Pinpoint the cell where the given text exists, returning its (X, Y) midpoint coordinate. 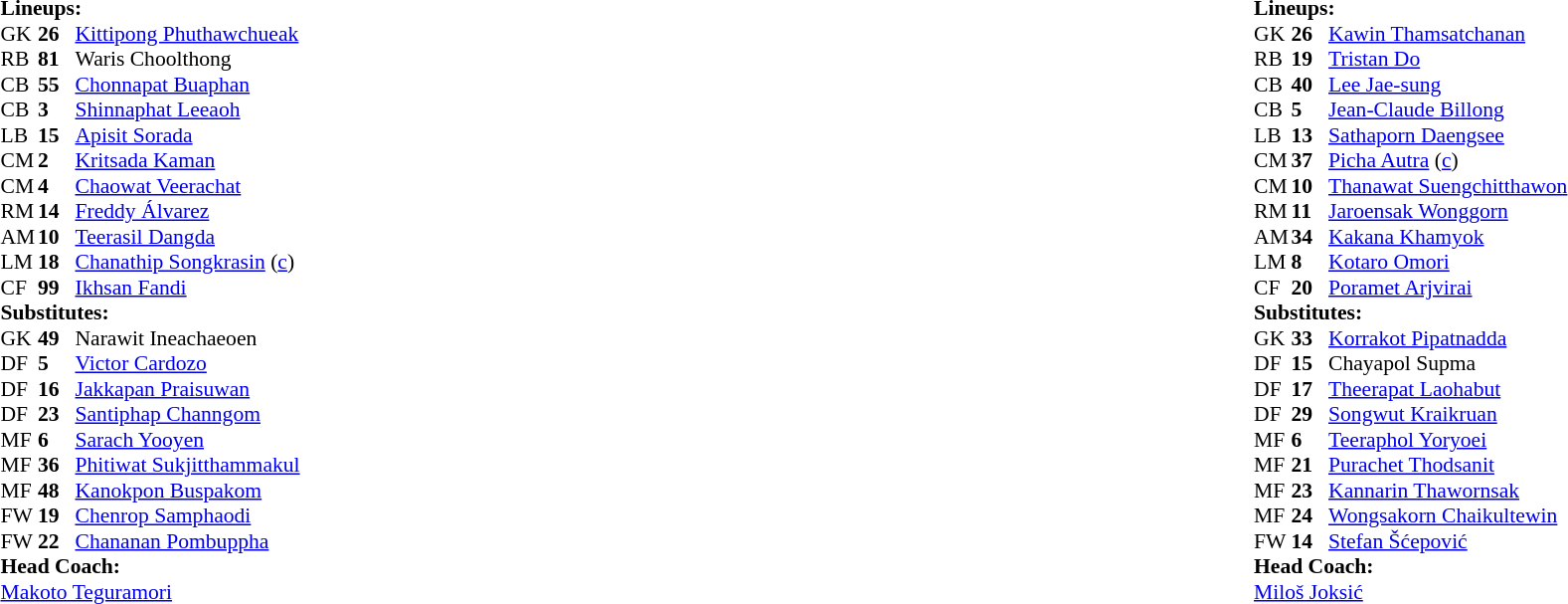
49 (57, 338)
21 (1310, 465)
Kritsada Kaman (188, 160)
Teerasil Dangda (188, 237)
24 (1310, 516)
16 (57, 389)
Sathaporn Daengsee (1448, 135)
Stefan Šćepović (1448, 541)
Phitiwat Sukjitthammakul (188, 465)
Kotaro Omori (1448, 262)
36 (57, 465)
Victor Cardozo (188, 363)
3 (57, 110)
18 (57, 262)
Lee Jae-sung (1448, 85)
Korrakot Pipatnadda (1448, 338)
Purachet Thodsanit (1448, 465)
Ikhsan Fandi (188, 288)
11 (1310, 212)
Kittipong Phuthawchueak (188, 34)
Kakana Khamyok (1448, 237)
Freddy Álvarez (188, 212)
Thanawat Suengchitthawon (1448, 186)
99 (57, 288)
Tristan Do (1448, 59)
20 (1310, 288)
Sarach Yooyen (188, 440)
40 (1310, 85)
Santiphap Channgom (188, 415)
37 (1310, 160)
Jakkapan Praisuwan (188, 389)
8 (1310, 262)
Apisit Sorada (188, 135)
Chananan Pombuppha (188, 541)
Songwut Kraikruan (1448, 415)
Jean-Claude Billong (1448, 110)
2 (57, 160)
Wongsakorn Chaikultewin (1448, 516)
Waris Choolthong (188, 59)
Theerapat Laohabut (1448, 389)
Kawin Thamsatchanan (1448, 34)
Chanathip Songkrasin (c) (188, 262)
34 (1310, 237)
Chayapol Supma (1448, 363)
55 (57, 85)
29 (1310, 415)
13 (1310, 135)
Kanokpon Buspakom (188, 491)
4 (57, 186)
Shinnaphat Leeaoh (188, 110)
Chonnapat Buaphan (188, 85)
Poramet Arjvirai (1448, 288)
48 (57, 491)
33 (1310, 338)
Kannarin Thawornsak (1448, 491)
Narawit Ineachaeoen (188, 338)
Picha Autra (c) (1448, 160)
22 (57, 541)
81 (57, 59)
Teeraphol Yoryoei (1448, 440)
Chenrop Samphaodi (188, 516)
Chaowat Veerachat (188, 186)
17 (1310, 389)
Jaroensak Wonggorn (1448, 212)
